For the text-containing cell, return its midpoint in (X, Y) coordinate format. 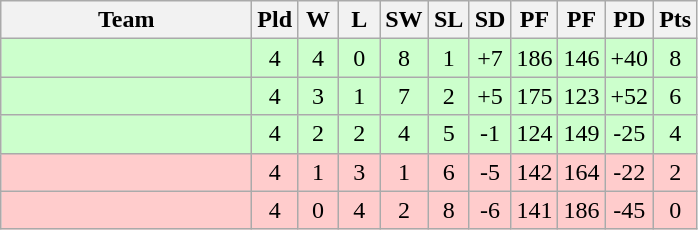
-1 (490, 134)
7 (404, 96)
164 (582, 172)
Team (126, 20)
+7 (490, 58)
175 (534, 96)
-45 (630, 210)
146 (582, 58)
5 (448, 134)
124 (534, 134)
PD (630, 20)
-22 (630, 172)
141 (534, 210)
-25 (630, 134)
L (360, 20)
SL (448, 20)
+52 (630, 96)
142 (534, 172)
-5 (490, 172)
SW (404, 20)
SD (490, 20)
W (318, 20)
+40 (630, 58)
Pld (275, 20)
-6 (490, 210)
123 (582, 96)
Pts (676, 20)
149 (582, 134)
+5 (490, 96)
